Detect which cell encompasses the target text, then output its [x, y] center coordinate. 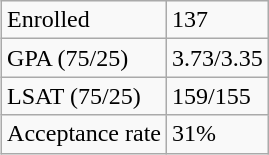
137 [218, 20]
Enrolled [84, 20]
Acceptance rate [84, 134]
GPA (75/25) [84, 58]
LSAT (75/25) [84, 96]
159/155 [218, 96]
31% [218, 134]
3.73/3.35 [218, 58]
